Find where the given text appears and provide that cell's center as [X, Y] coordinate. 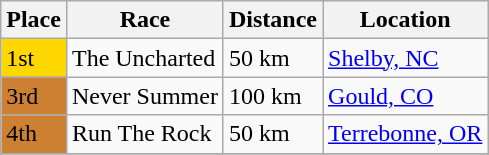
Shelby, NC [406, 58]
100 km [272, 96]
Run The Rock [144, 134]
Terrebonne, OR [406, 134]
Place [34, 20]
Race [144, 20]
Never Summer [144, 96]
1st [34, 58]
Distance [272, 20]
Gould, CO [406, 96]
3rd [34, 96]
4th [34, 134]
Location [406, 20]
The Uncharted [144, 58]
